Locate the cell with the specified text and output its [x, y] center coordinate. 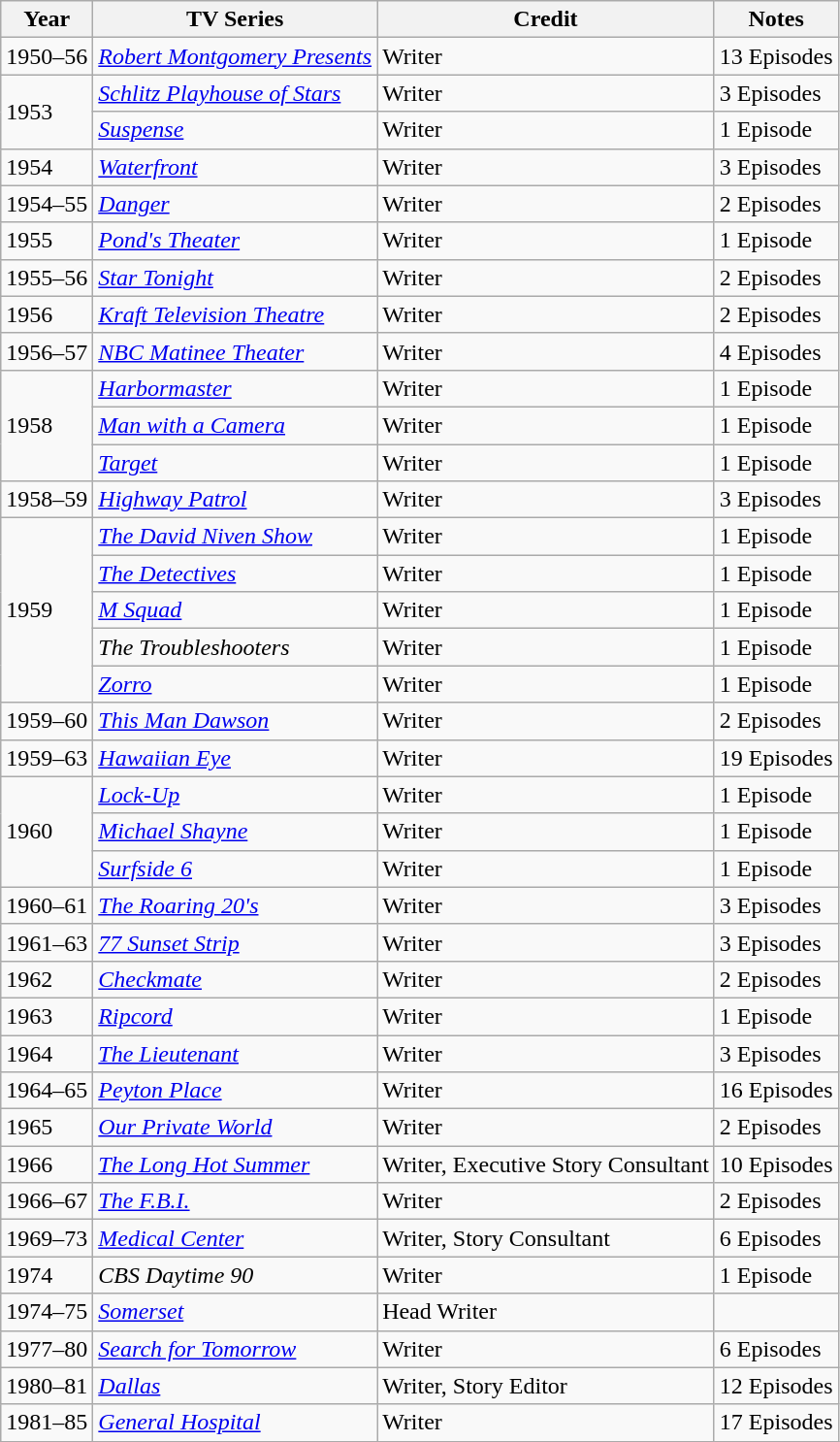
Year [47, 19]
1964–65 [47, 1091]
Checkmate [235, 979]
The David Niven Show [235, 537]
Dallas [235, 1386]
Target [235, 463]
1953 [47, 112]
1958 [47, 425]
1964 [47, 1053]
Robert Montgomery Presents [235, 56]
1974–75 [47, 1312]
The Detectives [235, 574]
CBS Daytime 90 [235, 1275]
12 Episodes [776, 1386]
TV Series [235, 19]
1966 [47, 1164]
The Roaring 20's [235, 905]
Star Tonight [235, 278]
Michael Shayne [235, 832]
Lock-Up [235, 795]
1961–63 [47, 942]
1955–56 [47, 278]
1958–59 [47, 500]
NBC Matinee Theater [235, 351]
Somerset [235, 1312]
Head Writer [546, 1312]
1977–80 [47, 1349]
Writer, Story Editor [546, 1386]
The F.B.I. [235, 1201]
77 Sunset Strip [235, 942]
Highway Patrol [235, 500]
Man with a Camera [235, 425]
1974 [47, 1275]
Zorro [235, 684]
1963 [47, 1016]
1960–61 [47, 905]
19 Episodes [776, 758]
The Troubleshooters [235, 647]
Harbormaster [235, 388]
Ripcord [235, 1016]
1959 [47, 610]
1965 [47, 1128]
1954–55 [47, 204]
1959–63 [47, 758]
Credit [546, 19]
The Lieutenant [235, 1053]
1959–60 [47, 721]
1969–73 [47, 1238]
Danger [235, 204]
13 Episodes [776, 56]
Search for Tomorrow [235, 1349]
Writer, Executive Story Consultant [546, 1164]
1960 [47, 832]
17 Episodes [776, 1423]
Suspense [235, 130]
1956 [47, 314]
1956–57 [47, 351]
Peyton Place [235, 1091]
1955 [47, 241]
Surfside 6 [235, 868]
1980–81 [47, 1386]
Writer, Story Consultant [546, 1238]
Schlitz Playhouse of Stars [235, 93]
The Long Hot Summer [235, 1164]
1950–56 [47, 56]
1966–67 [47, 1201]
Kraft Television Theatre [235, 314]
Our Private World [235, 1128]
1962 [47, 979]
Notes [776, 19]
Hawaiian Eye [235, 758]
Waterfront [235, 167]
4 Episodes [776, 351]
1981–85 [47, 1423]
16 Episodes [776, 1091]
1954 [47, 167]
10 Episodes [776, 1164]
M Squad [235, 610]
Medical Center [235, 1238]
This Man Dawson [235, 721]
Pond's Theater [235, 241]
General Hospital [235, 1423]
